Locate the cell with the specified text and output its (X, Y) center coordinate. 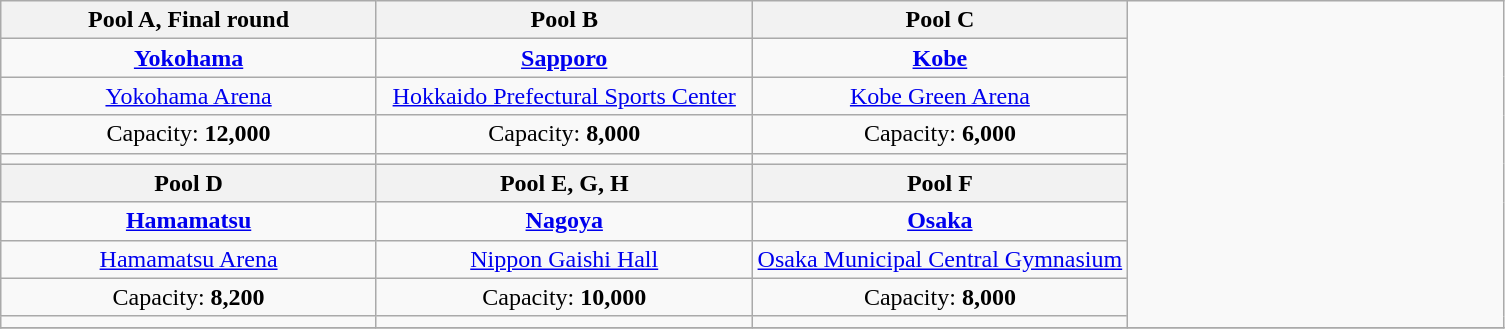
Sapporo (564, 58)
Pool B (564, 20)
Capacity: 10,000 (564, 297)
Hamamatsu Arena (189, 259)
Kobe (940, 58)
Capacity: 6,000 (940, 134)
Capacity: 12,000 (189, 134)
Hamamatsu (189, 221)
Pool E, G, H (564, 183)
Osaka (940, 221)
Osaka Municipal Central Gymnasium (940, 259)
Pool A, Final round (189, 20)
Yokohama (189, 58)
Pool F (940, 183)
Capacity: 8,200 (189, 297)
Kobe Green Arena (940, 96)
Nippon Gaishi Hall (564, 259)
Nagoya (564, 221)
Pool C (940, 20)
Pool D (189, 183)
Hokkaido Prefectural Sports Center (564, 96)
Yokohama Arena (189, 96)
